Extract the [X, Y] coordinate from the center of the cell holding the provided text.  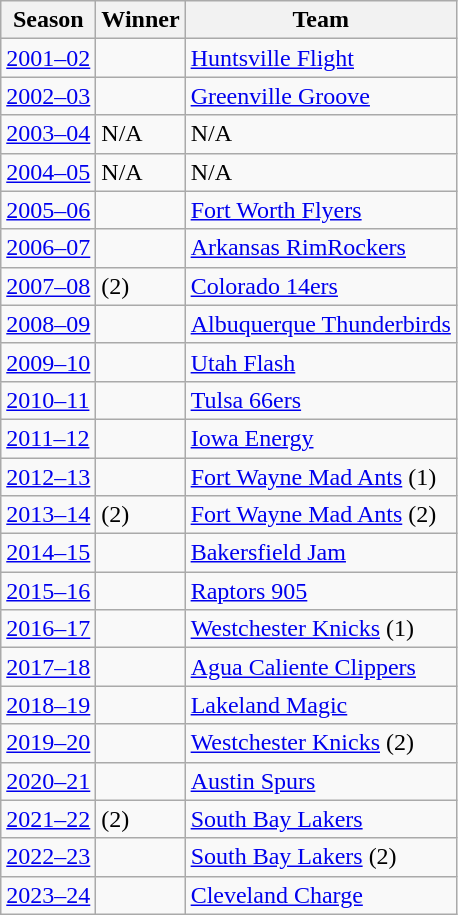
2010–11 [48, 400]
Lakeland Magic [320, 705]
Arkansas RimRockers [320, 248]
2017–18 [48, 667]
Colorado 14ers [320, 286]
2014–15 [48, 553]
Austin Spurs [320, 781]
Season [48, 20]
Westchester Knicks (1) [320, 629]
2016–17 [48, 629]
Iowa Energy [320, 438]
Huntsville Flight [320, 58]
2009–10 [48, 362]
2011–12 [48, 438]
Westchester Knicks (2) [320, 743]
Fort Wayne Mad Ants (2) [320, 515]
South Bay Lakers (2) [320, 857]
Agua Caliente Clippers [320, 667]
2013–14 [48, 515]
Fort Worth Flyers [320, 210]
Albuquerque Thunderbirds [320, 324]
2021–22 [48, 819]
Team [320, 20]
2001–02 [48, 58]
2002–03 [48, 96]
Utah Flash [320, 362]
2003–04 [48, 134]
South Bay Lakers [320, 819]
2005–06 [48, 210]
2019–20 [48, 743]
2018–19 [48, 705]
2004–05 [48, 172]
2023–24 [48, 895]
Winner [140, 20]
2012–13 [48, 477]
Cleveland Charge [320, 895]
2008–09 [48, 324]
2015–16 [48, 591]
2006–07 [48, 248]
Greenville Groove [320, 96]
2022–23 [48, 857]
2007–08 [48, 286]
2020–21 [48, 781]
Raptors 905 [320, 591]
Tulsa 66ers [320, 400]
Bakersfield Jam [320, 553]
Fort Wayne Mad Ants (1) [320, 477]
